Extract the (x, y) coordinate from the center of the cell holding the provided text.  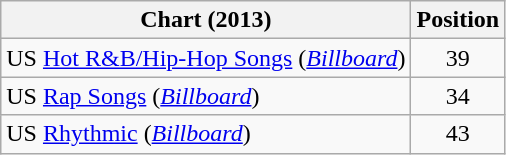
US Hot R&B/Hip-Hop Songs (Billboard) (206, 58)
US Rap Songs (Billboard) (206, 96)
43 (458, 134)
34 (458, 96)
Position (458, 20)
39 (458, 58)
Chart (2013) (206, 20)
US Rhythmic (Billboard) (206, 134)
